Search for the cell housing the specified text and yield its (X, Y) center coordinate. 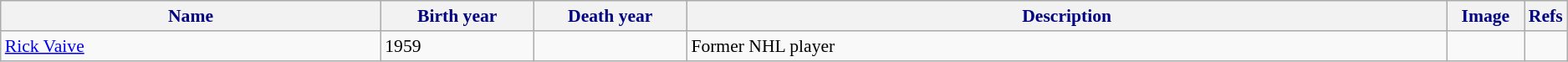
1959 (457, 46)
Death year (610, 16)
Refs (1545, 16)
Image (1485, 16)
Name (191, 16)
Rick Vaive (191, 46)
Birth year (457, 16)
Description (1067, 16)
Former NHL player (1067, 46)
